Search for the cell housing the specified text and yield its [x, y] center coordinate. 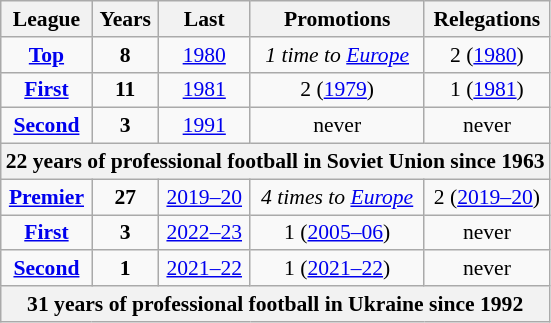
2022–23 [204, 233]
1 (2005–06) [337, 233]
2 (1980) [486, 55]
2021–22 [204, 269]
4 times to Europe [337, 197]
2 (2019–20) [486, 197]
Top [46, 55]
1991 [204, 126]
1980 [204, 55]
8 [125, 55]
1 (2021–22) [337, 269]
Last [204, 19]
11 [125, 90]
Premier [46, 197]
1 (1981) [486, 90]
Relegations [486, 19]
22 years of professional football in Soviet Union since 1963 [276, 162]
2 (1979) [337, 90]
27 [125, 197]
Years [125, 19]
31 years of professional football in Ukraine since 1992 [276, 304]
Promotions [337, 19]
1 [125, 269]
1981 [204, 90]
2019–20 [204, 197]
League [46, 19]
1 time to Europe [337, 55]
